Identify which cell holds the provided text, then report its [x, y] central coordinate. 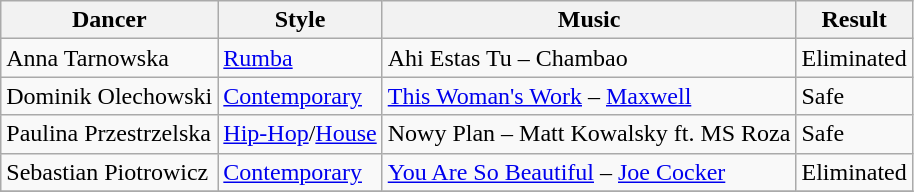
Music [589, 20]
Result [854, 20]
Dominik Olechowski [110, 96]
Nowy Plan – Matt Kowalsky ft. MS Roza [589, 134]
Ahi Estas Tu – Chambao [589, 58]
This Woman's Work – Maxwell [589, 96]
Hip-Hop/House [300, 134]
Anna Tarnowska [110, 58]
Paulina Przestrzelska [110, 134]
Rumba [300, 58]
Sebastian Piotrowicz [110, 172]
You Are So Beautiful – Joe Cocker [589, 172]
Dancer [110, 20]
Style [300, 20]
